Pinpoint the cell where the given text exists, returning its [X, Y] midpoint coordinate. 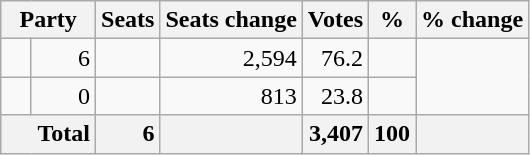
813 [231, 96]
23.8 [335, 96]
3,407 [335, 134]
% [392, 20]
100 [392, 134]
0 [63, 96]
Party [48, 20]
Votes [335, 20]
Total [48, 134]
Seats [128, 20]
Seats change [231, 20]
2,594 [231, 58]
% change [472, 20]
76.2 [335, 58]
